Identify which cell holds the provided text, then report its (X, Y) central coordinate. 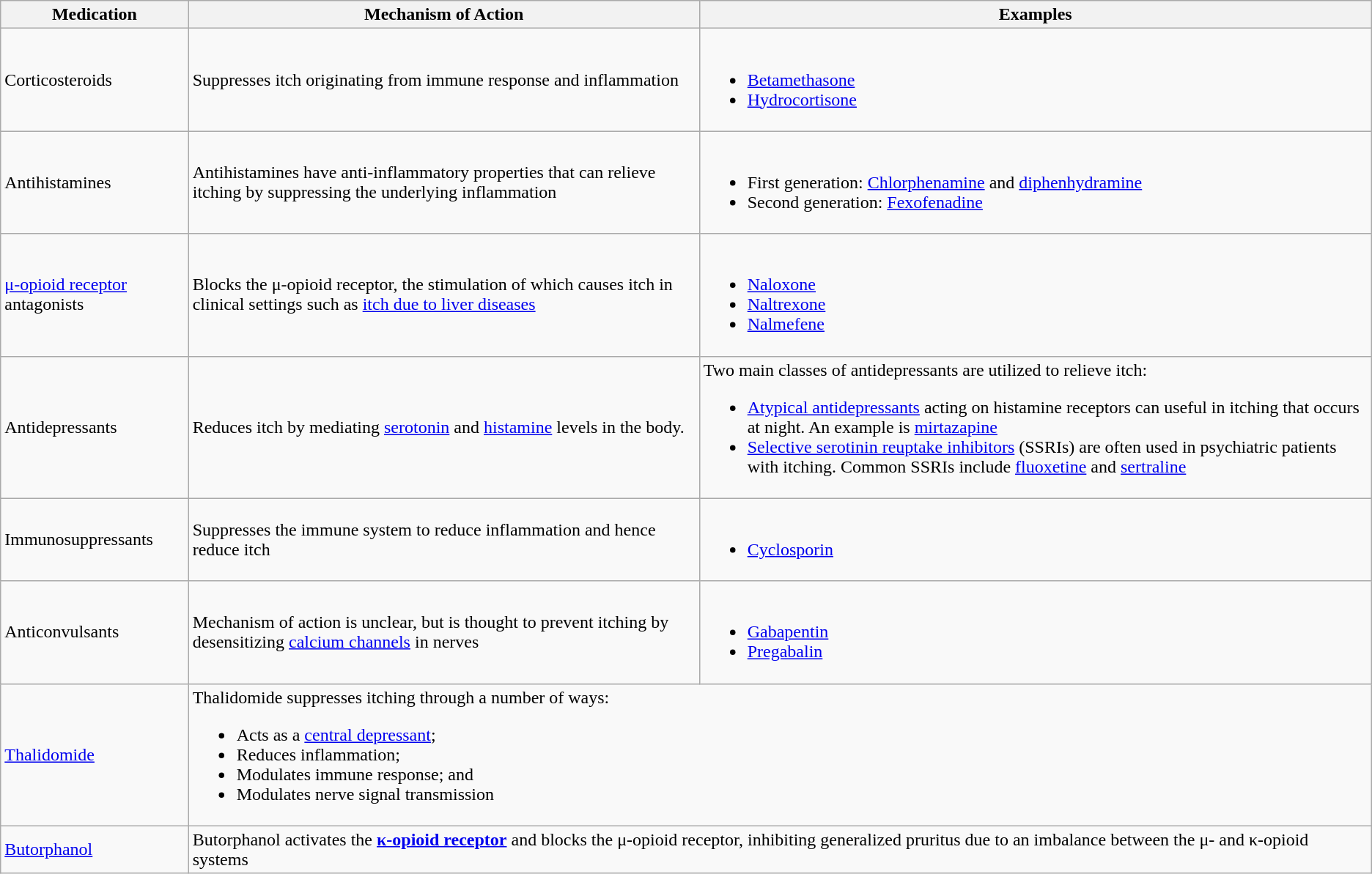
Corticosteroids (95, 80)
Suppresses itch originating from immune response and inflammation (444, 80)
Suppresses the immune system to reduce inflammation and hence reduce itch (444, 539)
Reduces itch by mediating serotonin and histamine levels in the body. (444, 427)
NaloxoneNaltrexoneNalmefene (1035, 295)
Butorphanol (95, 850)
BetamethasoneHydrocortisone (1035, 80)
Mechanism of action is unclear, but is thought to prevent itching by desensitizing calcium channels in nerves (444, 632)
First generation: Chlorphenamine and diphenhydramineSecond generation: Fexofenadine (1035, 182)
Antidepressants (95, 427)
Medication (95, 15)
Antihistamines have anti-inflammatory properties that can relieve itching by suppressing the underlying inflammation (444, 182)
GabapentinPregabalin (1035, 632)
Cyclosporin (1035, 539)
Immunosuppressants (95, 539)
Blocks the μ-opioid receptor, the stimulation of which causes itch in clinical settings such as itch due to liver diseases (444, 295)
Examples (1035, 15)
Mechanism of Action (444, 15)
Anticonvulsants (95, 632)
Thalidomide (95, 755)
μ-opioid receptor antagonists (95, 295)
Antihistamines (95, 182)
